For the text-containing cell, return its midpoint in (X, Y) coordinate format. 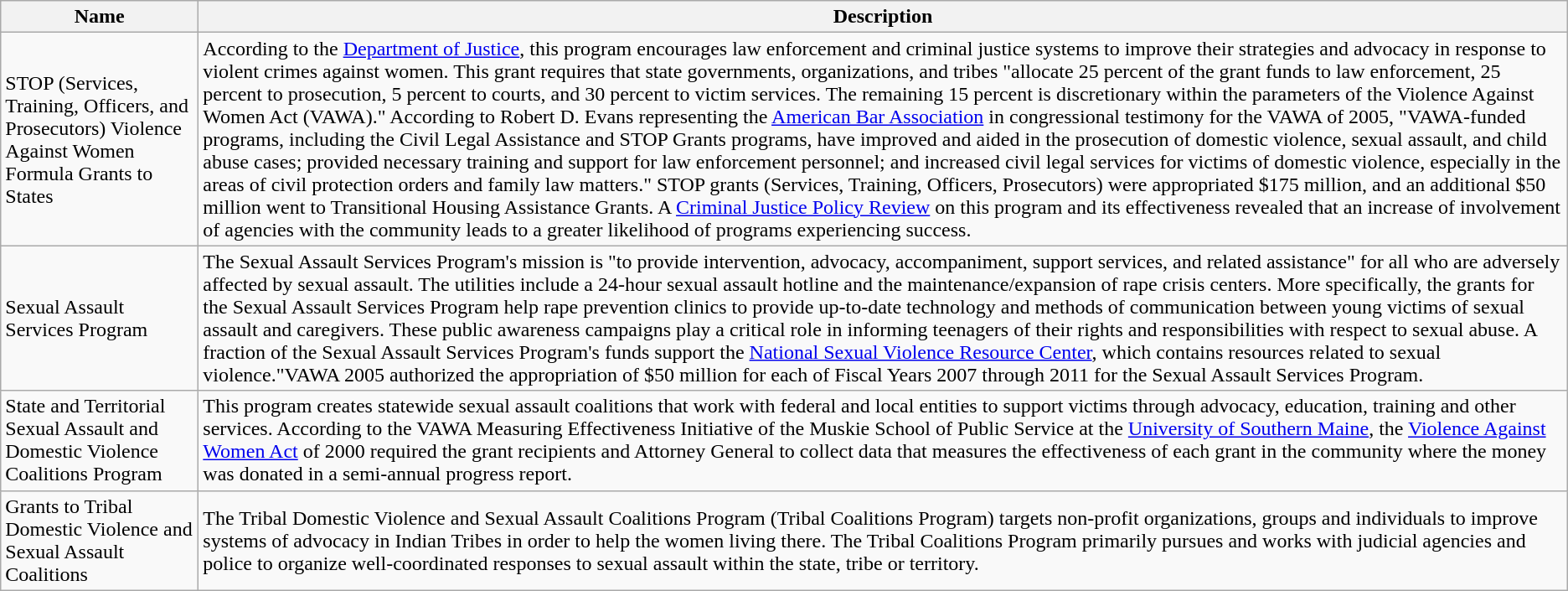
Name (100, 17)
Sexual Assault Services Program (100, 319)
State and Territorial Sexual Assault and Domestic Violence Coalitions Program (100, 441)
Grants to Tribal Domestic Violence and Sexual Assault Coalitions (100, 540)
Description (883, 17)
STOP (Services, Training, Officers, and Prosecutors) Violence Against Women Formula Grants to States (100, 139)
